Extract the (X, Y) coordinate from the center of the cell holding the provided text.  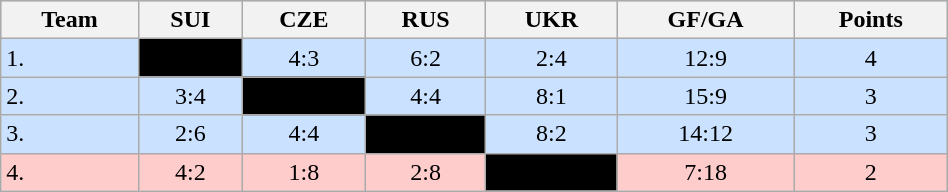
4:2 (190, 172)
UKR (552, 20)
3:4 (190, 96)
4 (870, 58)
12:9 (706, 58)
4. (70, 172)
6:2 (425, 58)
Team (70, 20)
SUI (190, 20)
4:3 (304, 58)
1. (70, 58)
2:4 (552, 58)
Points (870, 20)
7:18 (706, 172)
14:12 (706, 134)
8:1 (552, 96)
2 (870, 172)
2:8 (425, 172)
3. (70, 134)
2. (70, 96)
1:8 (304, 172)
15:9 (706, 96)
RUS (425, 20)
2:6 (190, 134)
CZE (304, 20)
GF/GA (706, 20)
8:2 (552, 134)
